Find where the given text appears and provide that cell's center as [X, Y] coordinate. 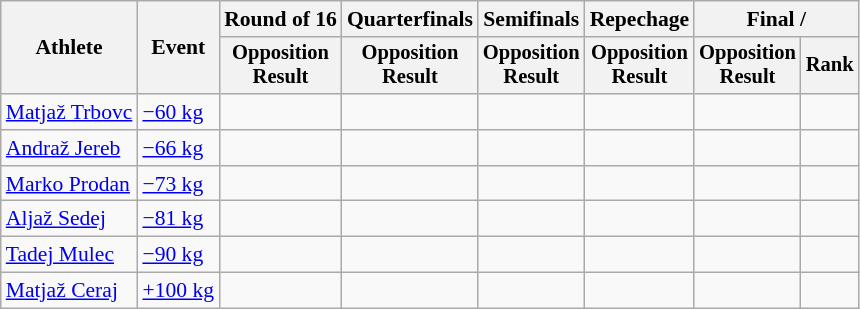
Matjaž Trbovc [70, 112]
+100 kg [178, 291]
Matjaž Ceraj [70, 291]
−60 kg [178, 112]
−81 kg [178, 219]
−73 kg [178, 184]
Repechage [640, 19]
Quarterfinals [410, 19]
Marko Prodan [70, 184]
Semifinals [532, 19]
Rank [830, 66]
Athlete [70, 48]
−90 kg [178, 255]
Aljaž Sedej [70, 219]
Round of 16 [280, 19]
Andraž Jereb [70, 148]
Tadej Mulec [70, 255]
−66 kg [178, 148]
Final / [776, 19]
Event [178, 48]
